Capture the cell that displays the provided text and extract its (x, y) central coordinate. 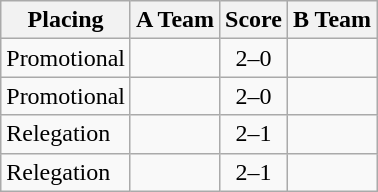
B Team (332, 20)
Placing (66, 20)
A Team (174, 20)
Score (254, 20)
